From the cell containing the given text, extract its center point as [X, Y] coordinate. 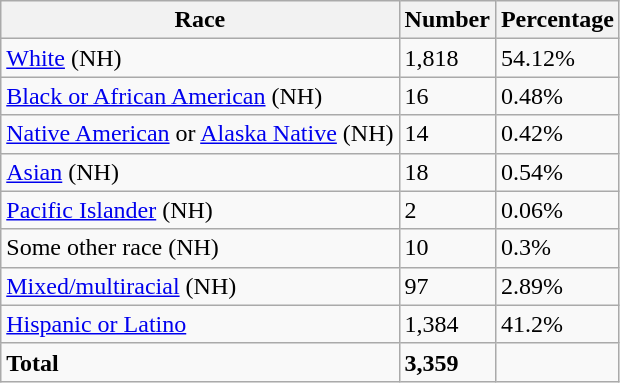
18 [447, 172]
16 [447, 96]
Total [200, 362]
2 [447, 210]
Some other race (NH) [200, 248]
Black or African American (NH) [200, 96]
3,359 [447, 362]
White (NH) [200, 58]
0.48% [557, 96]
0.06% [557, 210]
14 [447, 134]
Race [200, 20]
54.12% [557, 58]
Pacific Islander (NH) [200, 210]
Number [447, 20]
Hispanic or Latino [200, 324]
0.54% [557, 172]
Mixed/multiracial (NH) [200, 286]
Native American or Alaska Native (NH) [200, 134]
Percentage [557, 20]
1,818 [447, 58]
0.42% [557, 134]
Asian (NH) [200, 172]
2.89% [557, 286]
0.3% [557, 248]
97 [447, 286]
10 [447, 248]
1,384 [447, 324]
41.2% [557, 324]
